Locate the cell with the specified text and output its [X, Y] center coordinate. 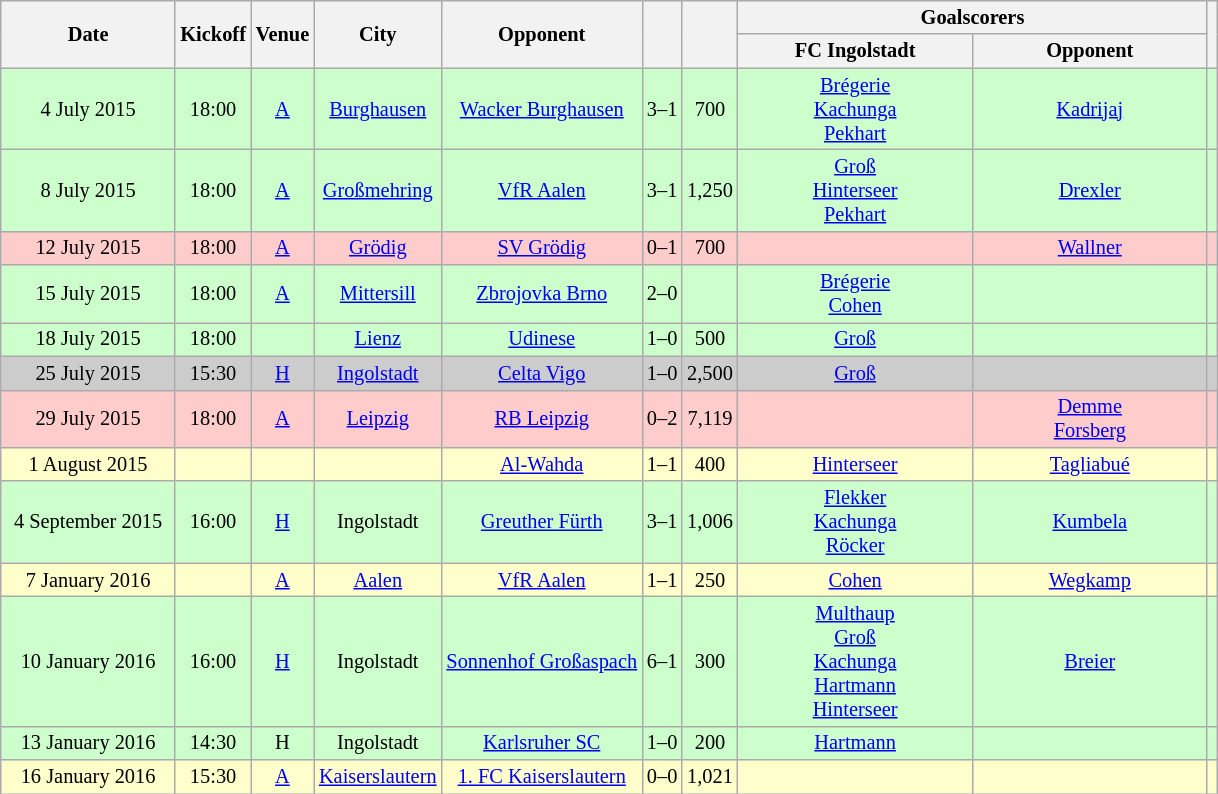
Udinese [542, 339]
Goalscorers [972, 17]
Wallner [1090, 248]
Hinterseer [856, 464]
Kickoff [212, 34]
Demme Forsberg [1090, 419]
18 July 2015 [88, 339]
0–2 [662, 419]
12 July 2015 [88, 248]
FC Ingolstadt [856, 51]
200 [710, 743]
Venue [282, 34]
8 July 2015 [88, 190]
13 January 2016 [88, 743]
400 [710, 464]
Sonnenhof Großaspach [542, 661]
15 July 2015 [88, 294]
1,006 [710, 522]
Kadrijaj [1090, 109]
4 September 2015 [88, 522]
Zbrojovka Brno [542, 294]
500 [710, 339]
1,250 [710, 190]
Wacker Burghausen [542, 109]
Brégerie Kachunga Pekhart [856, 109]
Date [88, 34]
6–1 [662, 661]
RB Leipzig [542, 419]
Greuther Fürth [542, 522]
Lienz [378, 339]
Hartmann [856, 743]
SV Grödig [542, 248]
Cohen [856, 580]
Multhaup Groß Kachunga Hartmann Hinterseer [856, 661]
Al-Wahda [542, 464]
2,500 [710, 373]
14:30 [212, 743]
Mittersill [378, 294]
Tagliabué [1090, 464]
25 July 2015 [88, 373]
Burghausen [378, 109]
Breier [1090, 661]
Celta Vigo [542, 373]
Flekker Kachunga Röcker [856, 522]
300 [710, 661]
Drexler [1090, 190]
16 January 2016 [88, 777]
Grödig [378, 248]
City [378, 34]
Aalen [378, 580]
Karlsruher SC [542, 743]
7 January 2016 [88, 580]
29 July 2015 [88, 419]
Groß Hinterseer Pekhart [856, 190]
1,021 [710, 777]
0–1 [662, 248]
250 [710, 580]
Leipzig [378, 419]
10 January 2016 [88, 661]
Kaiserslautern [378, 777]
1 August 2015 [88, 464]
1. FC Kaiserslautern [542, 777]
Großmehring [378, 190]
4 July 2015 [88, 109]
7,119 [710, 419]
2–0 [662, 294]
0–0 [662, 777]
Wegkamp [1090, 580]
Brégerie Cohen [856, 294]
Kumbela [1090, 522]
